Find where the given text appears and provide that cell's center as [X, Y] coordinate. 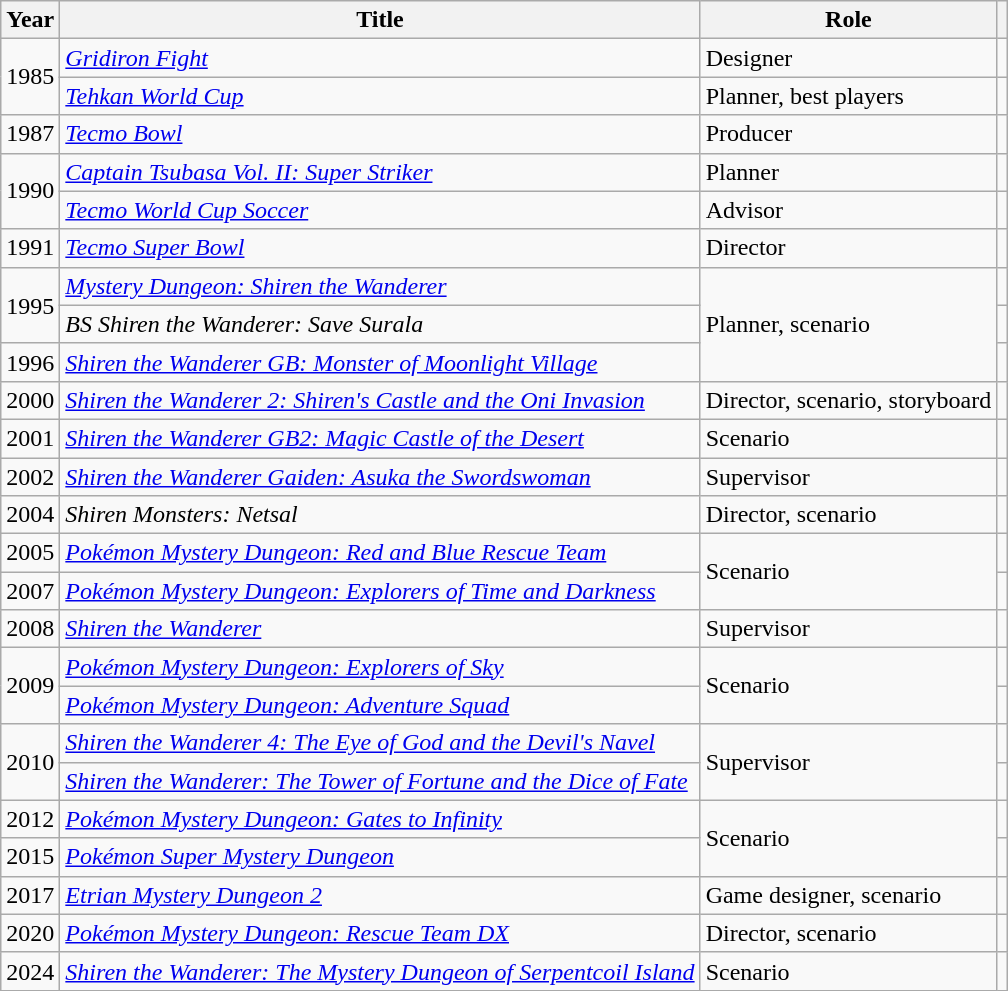
1985 [30, 77]
Producer [848, 134]
2002 [30, 477]
Title [380, 20]
Tecmo Super Bowl [380, 248]
Pokémon Mystery Dungeon: Gates to Infinity [380, 819]
Shiren the Wanderer Gaiden: Asuka the Swordswoman [380, 477]
2004 [30, 515]
Pokémon Mystery Dungeon: Red and Blue Rescue Team [380, 553]
Tehkan World Cup [380, 96]
Designer [848, 58]
2010 [30, 762]
2024 [30, 971]
Planner, scenario [848, 324]
1996 [30, 362]
Shiren the Wanderer GB: Monster of Moonlight Village [380, 362]
Captain Tsubasa Vol. II: Super Striker [380, 172]
Pokémon Mystery Dungeon: Adventure Squad [380, 705]
2020 [30, 933]
2009 [30, 686]
Shiren the Wanderer GB2: Magic Castle of the Desert [380, 438]
1987 [30, 134]
Planner [848, 172]
Tecmo World Cup Soccer [380, 210]
Shiren the Wanderer 2: Shiren's Castle and the Oni Invasion [380, 400]
1990 [30, 191]
2007 [30, 591]
Director [848, 248]
Pokémon Mystery Dungeon: Explorers of Time and Darkness [380, 591]
Tecmo Bowl [380, 134]
1995 [30, 305]
Pokémon Super Mystery Dungeon [380, 857]
Director, scenario, storyboard [848, 400]
Pokémon Mystery Dungeon: Rescue Team DX [380, 933]
2008 [30, 629]
Pokémon Mystery Dungeon: Explorers of Sky [380, 667]
2005 [30, 553]
1991 [30, 248]
Shiren the Wanderer [380, 629]
2000 [30, 400]
Shiren the Wanderer: The Mystery Dungeon of Serpentcoil Island [380, 971]
Shiren Monsters: Netsal [380, 515]
Gridiron Fight [380, 58]
Mystery Dungeon: Shiren the Wanderer [380, 286]
BS Shiren the Wanderer: Save Surala [380, 324]
Etrian Mystery Dungeon 2 [380, 895]
2001 [30, 438]
Shiren the Wanderer 4: The Eye of God and the Devil's Navel [380, 743]
Advisor [848, 210]
2017 [30, 895]
Year [30, 20]
Shiren the Wanderer: The Tower of Fortune and the Dice of Fate [380, 781]
Role [848, 20]
Game designer, scenario [848, 895]
Planner, best players [848, 96]
2012 [30, 819]
2015 [30, 857]
